Pinpoint the cell where the given text exists, returning its (x, y) midpoint coordinate. 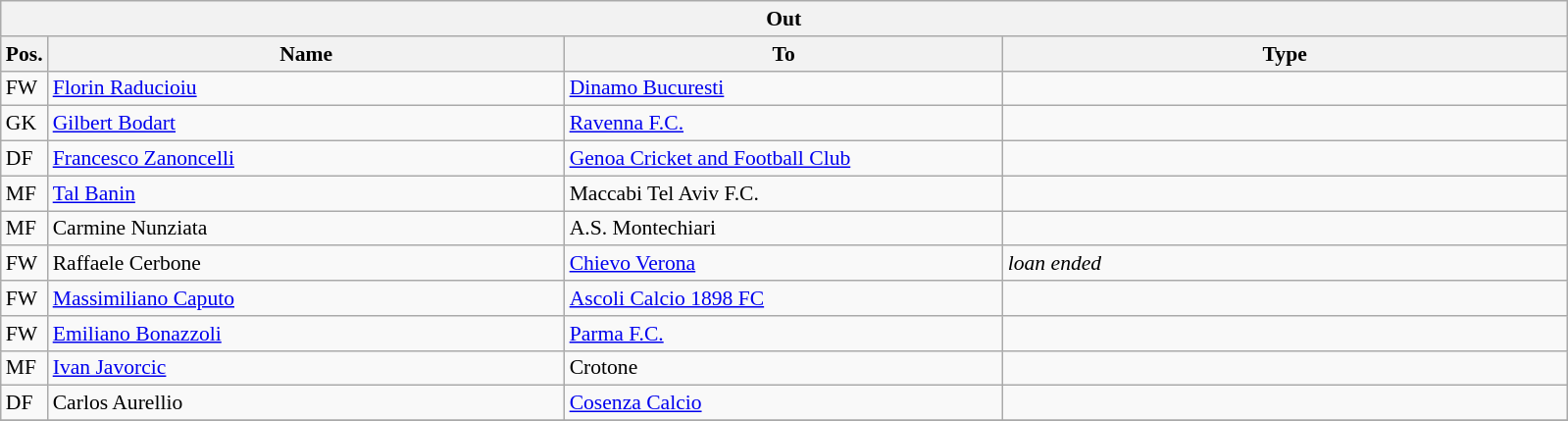
Pos. (25, 54)
Genoa Cricket and Football Club (784, 159)
Type (1285, 54)
Dinamo Bucuresti (784, 88)
Cosenza Calcio (784, 403)
A.S. Montechiari (784, 229)
Maccabi Tel Aviv F.C. (784, 193)
Out (784, 19)
Gilbert Bodart (306, 124)
Chievo Verona (784, 264)
Crotone (784, 368)
Florin Raducioiu (306, 88)
Ivan Javorcic (306, 368)
loan ended (1285, 264)
Ravenna F.C. (784, 124)
Emiliano Bonazzoli (306, 334)
Parma F.C. (784, 334)
Tal Banin (306, 193)
Ascoli Calcio 1898 FC (784, 298)
Carlos Aurellio (306, 403)
Raffaele Cerbone (306, 264)
Massimiliano Caputo (306, 298)
GK (25, 124)
Name (306, 54)
To (784, 54)
Carmine Nunziata (306, 229)
Francesco Zanoncelli (306, 159)
